Extract the (X, Y) coordinate from the center of the cell holding the provided text.  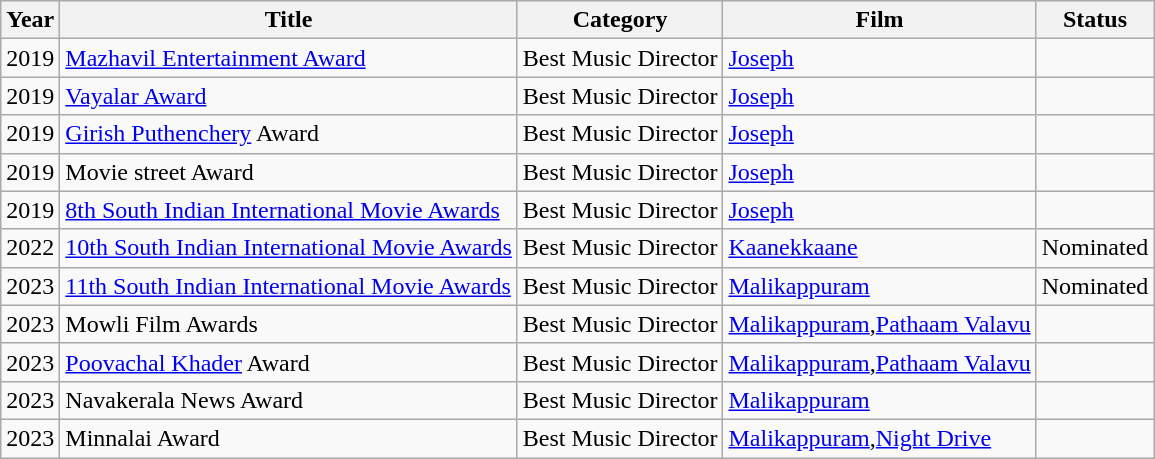
Title (288, 20)
Vayalar Award (288, 96)
Category (620, 20)
Mazhavil Entertainment Award (288, 58)
2022 (30, 248)
Minnalai Award (288, 438)
Navakerala News Award (288, 400)
8th South Indian International Movie Awards (288, 210)
Girish Puthenchery Award (288, 134)
Status (1095, 20)
11th South Indian International Movie Awards (288, 286)
Mowli Film Awards (288, 324)
Film (880, 20)
10th South Indian International Movie Awards (288, 248)
Poovachal Khader Award (288, 362)
Movie street Award (288, 172)
Kaanekkaane (880, 248)
Year (30, 20)
Malikappuram,Night Drive (880, 438)
